Search for the cell housing the specified text and yield its [x, y] center coordinate. 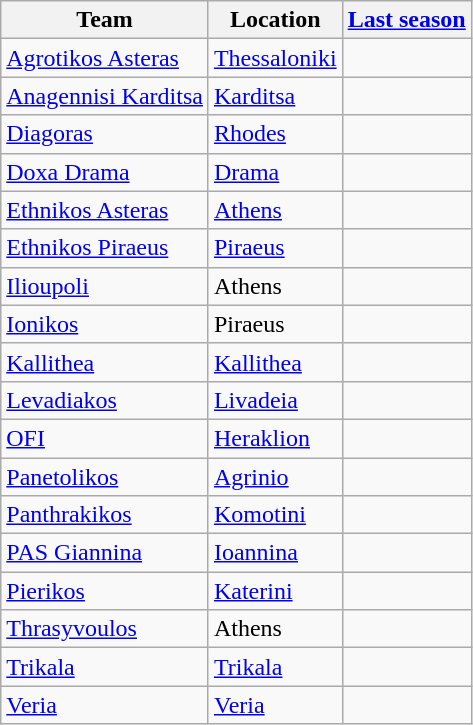
Katerini [275, 591]
Diagoras [105, 134]
Team [105, 20]
Rhodes [275, 134]
Livadeia [275, 400]
Ethnikos Piraeus [105, 248]
Panthrakikos [105, 515]
Ilioupoli [105, 286]
Thessaloniki [275, 58]
Last season [406, 20]
Karditsa [275, 96]
Location [275, 20]
Ethnikos Asteras [105, 210]
Pierikos [105, 591]
PAS Giannina [105, 553]
Anagennisi Karditsa [105, 96]
OFI [105, 438]
Ioannina [275, 553]
Ionikos [105, 324]
Agrinio [275, 477]
Doxa Drama [105, 172]
Thrasyvoulos [105, 629]
Levadiakos [105, 400]
Agrotikos Asteras [105, 58]
Panetolikos [105, 477]
Komotini [275, 515]
Heraklion [275, 438]
Drama [275, 172]
